From the cell containing the given text, extract its center point as [X, Y] coordinate. 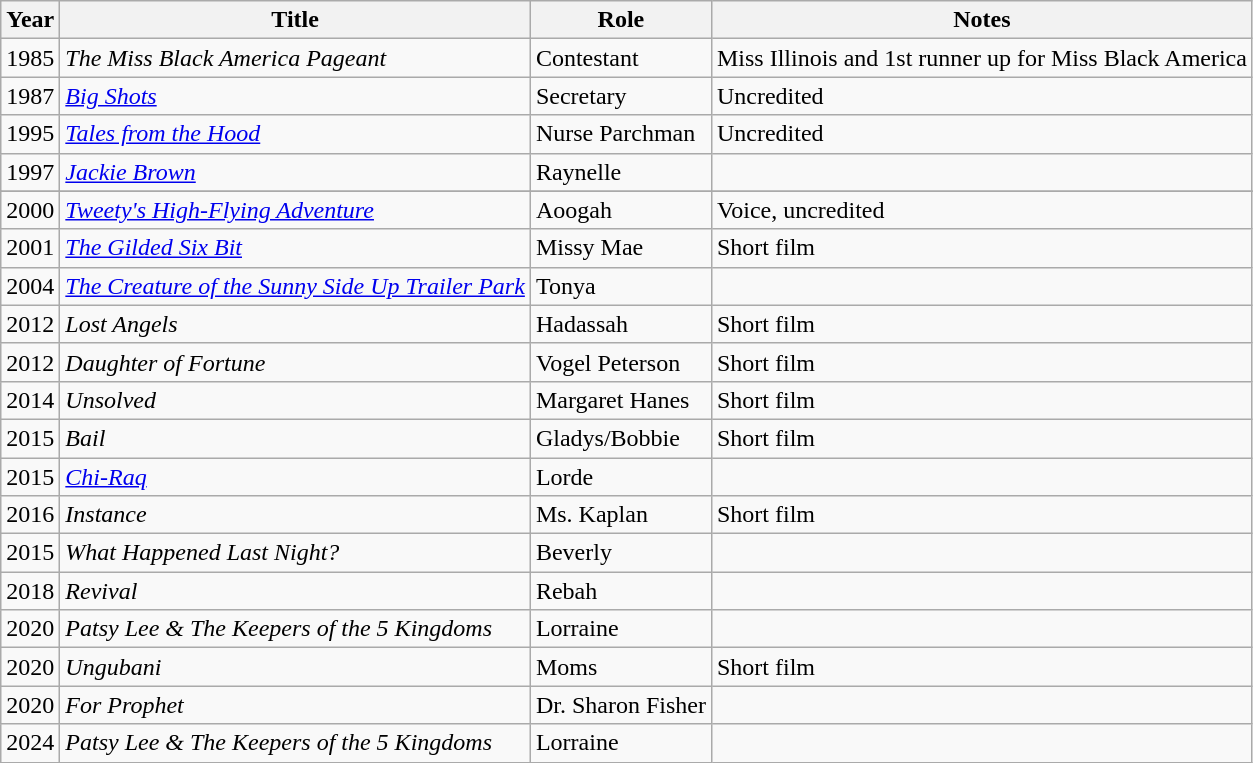
Role [620, 20]
Vogel Peterson [620, 362]
The Miss Black America Pageant [296, 58]
Notes [982, 20]
Tonya [620, 286]
Bail [296, 438]
Big Shots [296, 96]
The Creature of the Sunny Side Up Trailer Park [296, 286]
Miss Illinois and 1st runner up for Miss Black America [982, 58]
Year [30, 20]
2016 [30, 515]
2018 [30, 591]
Instance [296, 515]
The Gilded Six Bit [296, 248]
Lost Angels [296, 324]
Tales from the Hood [296, 134]
Aoogah [620, 210]
1997 [30, 172]
2024 [30, 743]
Contestant [620, 58]
Missy Mae [620, 248]
Gladys/Bobbie [620, 438]
2000 [30, 210]
2004 [30, 286]
Beverly [620, 553]
Nurse Parchman [620, 134]
For Prophet [296, 705]
Raynelle [620, 172]
1985 [30, 58]
Daughter of Fortune [296, 362]
Voice, uncredited [982, 210]
2014 [30, 400]
2001 [30, 248]
Unsolved [296, 400]
Chi-Raq [296, 477]
Title [296, 20]
Secretary [620, 96]
1995 [30, 134]
Jackie Brown [296, 172]
Dr. Sharon Fisher [620, 705]
Lorde [620, 477]
Tweety's High-Flying Adventure [296, 210]
Ms. Kaplan [620, 515]
Ungubani [296, 667]
1987 [30, 96]
Moms [620, 667]
Revival [296, 591]
Margaret Hanes [620, 400]
What Happened Last Night? [296, 553]
Hadassah [620, 324]
Rebah [620, 591]
